Search for the cell housing the specified text and yield its (X, Y) center coordinate. 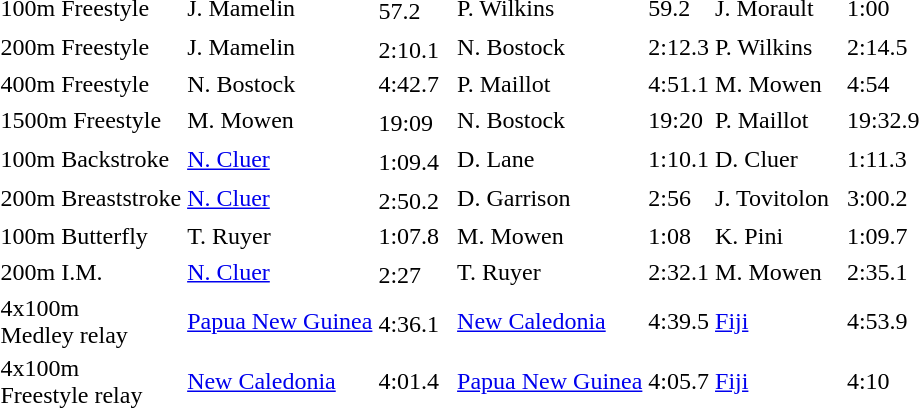
K. Pini (778, 235)
2:56 (679, 199)
Fiji (778, 322)
J. Mamelin (280, 47)
4:51.1 (679, 84)
D. Cluer (778, 159)
4:36.1 (415, 322)
4:39.5 (679, 322)
19:09 (415, 120)
1:10.1 (679, 159)
2:12.3 (679, 47)
J. Tovitolon (778, 199)
4:42.7 (415, 84)
2:10.1 (415, 47)
1:08 (679, 235)
Papua New Guinea (280, 322)
New Caledonia (550, 322)
2:32.1 (679, 271)
P. Wilkins (778, 47)
2:50.2 (415, 199)
2:27 (415, 271)
D. Lane (550, 159)
1:09.4 (415, 159)
1:07.8 (415, 235)
19:20 (679, 120)
D. Garrison (550, 199)
